Pinpoint the cell where the given text exists, returning its [x, y] midpoint coordinate. 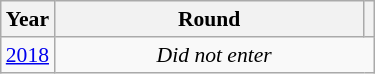
Did not enter [214, 55]
Year [28, 19]
2018 [28, 55]
Round [209, 19]
